Determine the [X, Y] coordinate at the center of the cell enclosing the given text.  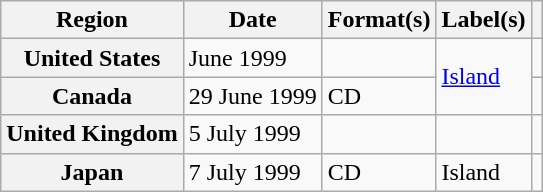
June 1999 [252, 58]
Date [252, 20]
Label(s) [484, 20]
5 July 1999 [252, 134]
United States [92, 58]
7 July 1999 [252, 172]
Canada [92, 96]
Format(s) [379, 20]
United Kingdom [92, 134]
Region [92, 20]
29 June 1999 [252, 96]
Japan [92, 172]
